Pinpoint the cell where the given text exists, returning its (x, y) midpoint coordinate. 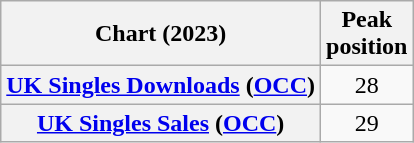
UK Singles Downloads (OCC) (161, 85)
29 (367, 123)
Chart (2023) (161, 34)
UK Singles Sales (OCC) (161, 123)
Peakposition (367, 34)
28 (367, 85)
